Extract the (x, y) coordinate from the center of the cell holding the provided text.  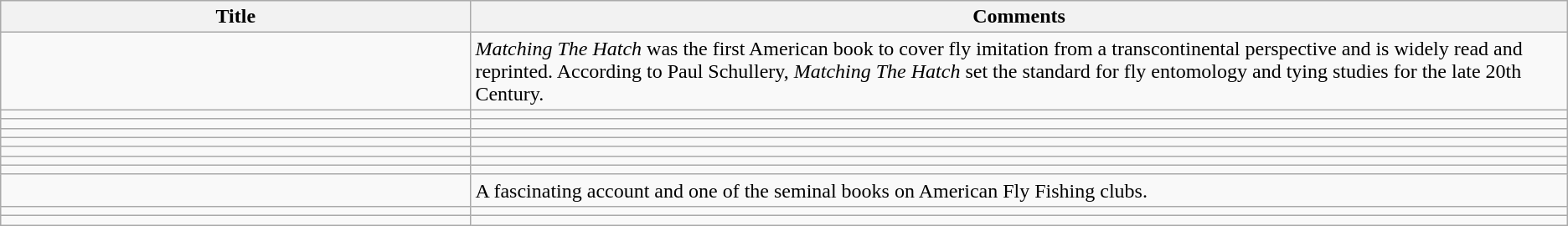
A fascinating account and one of the seminal books on American Fly Fishing clubs. (1019, 190)
Title (236, 17)
Comments (1019, 17)
